Return [x, y] of the center of cell containing provided text 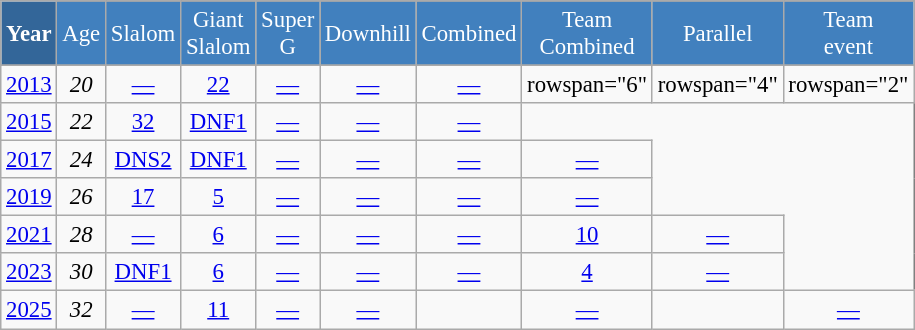
Age [82, 34]
Parallel [718, 34]
rowspan="2" [848, 85]
Year [29, 34]
Downhill [368, 34]
24 [82, 160]
2015 [29, 122]
Team event [848, 34]
2023 [29, 273]
5 [218, 197]
GiantSlalom [218, 34]
2025 [29, 310]
rowspan="4" [718, 85]
TeamCombined [588, 34]
DNS2 [142, 160]
28 [82, 235]
2021 [29, 235]
2013 [29, 85]
26 [82, 197]
Super G [288, 34]
Combined [469, 34]
20 [82, 85]
17 [142, 197]
2017 [29, 160]
11 [218, 310]
30 [82, 273]
rowspan="6" [588, 85]
Slalom [142, 34]
2019 [29, 197]
4 [588, 273]
10 [588, 235]
